Search for the cell housing the specified text and yield its (x, y) center coordinate. 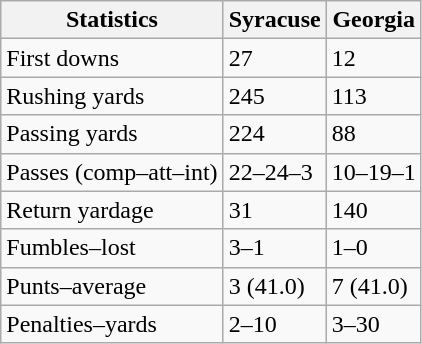
3–1 (274, 248)
Passes (comp–att–int) (112, 172)
10–19–1 (374, 172)
7 (41.0) (374, 286)
224 (274, 134)
3 (41.0) (274, 286)
Fumbles–lost (112, 248)
3–30 (374, 324)
22–24–3 (274, 172)
27 (274, 58)
113 (374, 96)
245 (274, 96)
First downs (112, 58)
Statistics (112, 20)
1–0 (374, 248)
88 (374, 134)
Return yardage (112, 210)
Penalties–yards (112, 324)
Georgia (374, 20)
Passing yards (112, 134)
31 (274, 210)
140 (374, 210)
2–10 (274, 324)
Punts–average (112, 286)
12 (374, 58)
Syracuse (274, 20)
Rushing yards (112, 96)
